Return the (x, y) coordinate for the center point of the cell that contains the specified text.  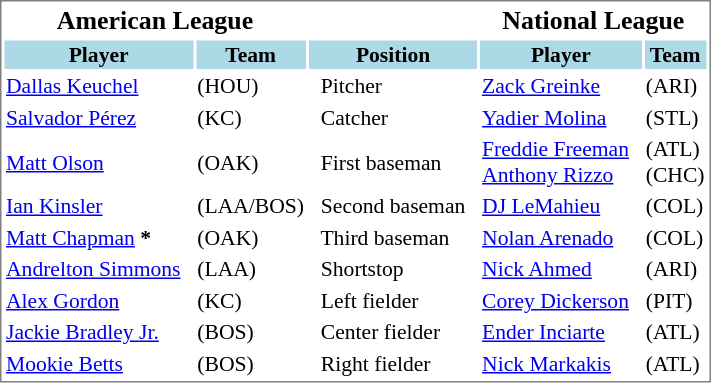
(HOU) (251, 86)
Shortstop (394, 269)
American League (154, 20)
Nick Ahmed (562, 269)
Third baseman (394, 238)
Pitcher (394, 86)
Corey Dickerson (562, 300)
(STL) (675, 118)
National League (594, 20)
Freddie Freeman Anthony Rizzo (562, 162)
Matt Chapman * (98, 238)
(PIT) (675, 300)
Matt Olson (98, 162)
Right fielder (394, 364)
Ender Inciarte (562, 332)
Catcher (394, 118)
Nick Markakis (562, 364)
Left fielder (394, 300)
DJ LeMahieu (562, 206)
Dallas Keuchel (98, 86)
(LAA) (251, 269)
Alex Gordon (98, 300)
First baseman (394, 162)
(ATL)(CHC) (675, 162)
Nolan Arenado (562, 238)
Ian Kinsler (98, 206)
Position (394, 54)
Andrelton Simmons (98, 269)
Salvador Pérez (98, 118)
Second baseman (394, 206)
Jackie Bradley Jr. (98, 332)
Center fielder (394, 332)
Yadier Molina (562, 118)
Zack Greinke (562, 86)
(LAA/BOS) (251, 206)
Mookie Betts (98, 364)
